Output the [X, Y] coordinate of the center of the cell containing the given text.  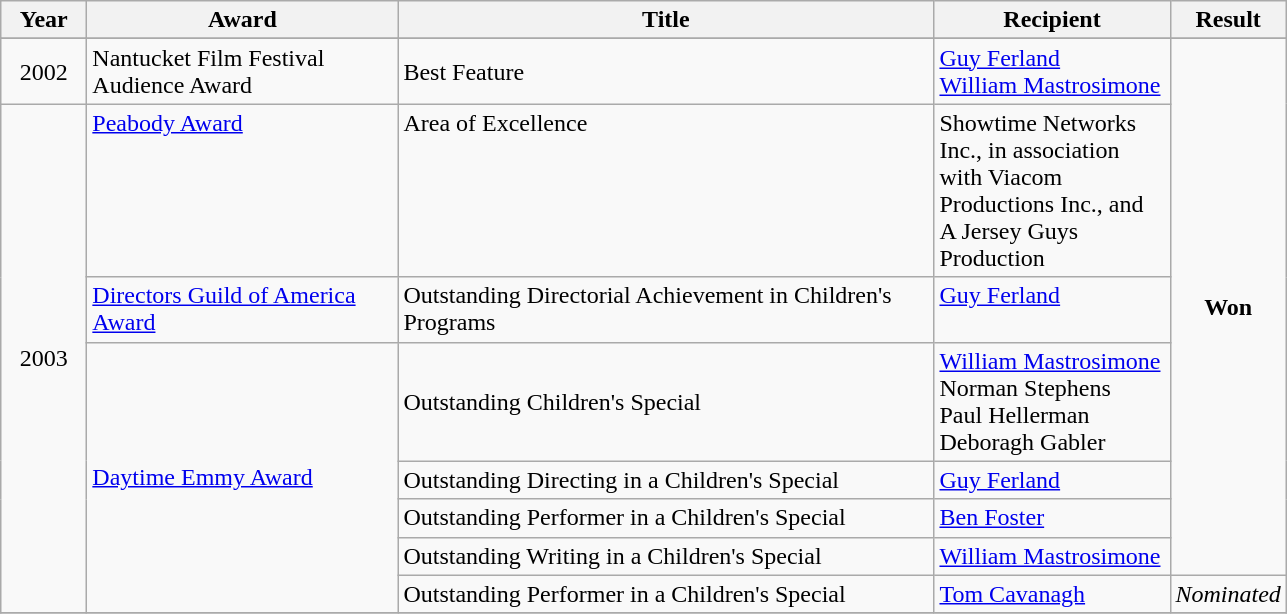
Directors Guild of America Award [242, 310]
Outstanding Children's Special [666, 402]
Outstanding Directing in a Children's Special [666, 480]
Guy FerlandWilliam Mastrosimone [1052, 72]
Outstanding Writing in a Children's Special [666, 556]
Nominated [1228, 594]
Recipient [1052, 20]
William MastrosimoneNorman StephensPaul HellermanDeboragh Gabler [1052, 402]
2003 [44, 358]
William Mastrosimone [1052, 556]
Area of Excellence [666, 190]
Award [242, 20]
Daytime Emmy Award [242, 478]
Title [666, 20]
Won [1228, 307]
Showtime Networks Inc., in association with Viacom Productions Inc., and A Jersey Guys Production [1052, 190]
2002 [44, 72]
Year [44, 20]
Peabody Award [242, 190]
Outstanding Directorial Achievement in Children's Programs [666, 310]
Result [1228, 20]
Tom Cavanagh [1052, 594]
Nantucket Film FestivalAudience Award [242, 72]
Ben Foster [1052, 518]
Best Feature [666, 72]
